Identify which cell holds the provided text, then report its (x, y) central coordinate. 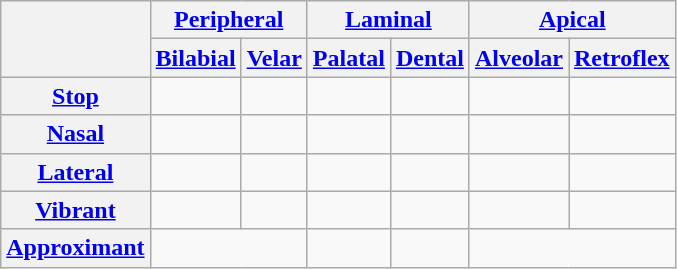
Velar (274, 58)
Stop (76, 96)
Apical (572, 20)
Nasal (76, 134)
Approximant (76, 248)
Peripheral (228, 20)
Dental (430, 58)
Lateral (76, 172)
Alveolar (518, 58)
Palatal (348, 58)
Retroflex (622, 58)
Laminal (388, 20)
Bilabial (196, 58)
Vibrant (76, 210)
